Scan for the cell matching the given text and deliver its [X, Y] coordinate at center. 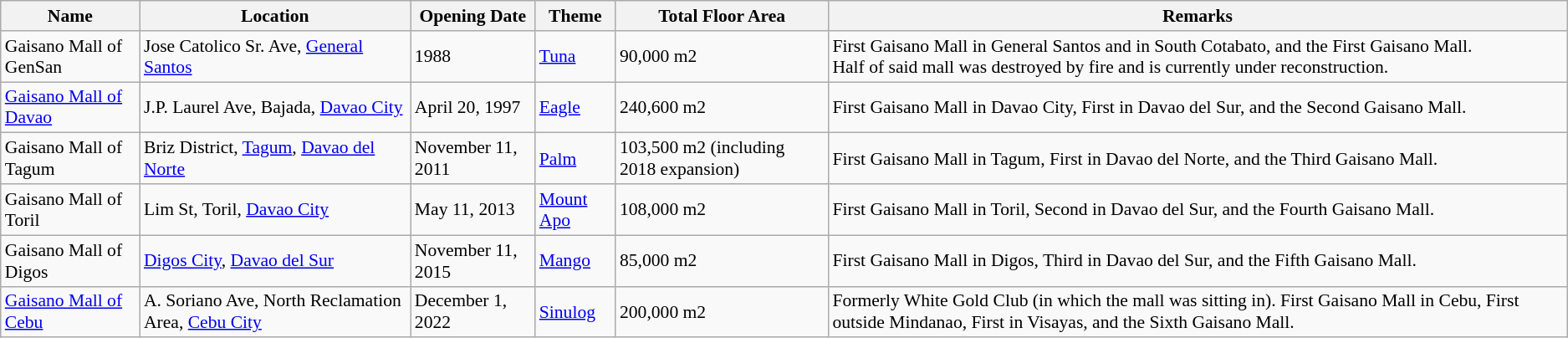
Location [275, 16]
November 11, 2011 [473, 159]
85,000 m2 [722, 261]
May 11, 2013 [473, 209]
Lim St, Toril, Davao City [275, 209]
Opening Date [473, 16]
Total Floor Area [722, 16]
Gaisano Mall of Davao [70, 107]
200,000 m2 [722, 311]
Tuna [575, 57]
Gaisano Mall of Toril [70, 209]
Jose Catolico Sr. Ave, General Santos [275, 57]
First Gaisano Mall in Davao City, First in Davao del Sur, and the Second Gaisano Mall. [1198, 107]
Sinulog [575, 311]
90,000 m2 [722, 57]
November 11, 2015 [473, 261]
Gaisano Mall of Tagum [70, 159]
240,600 m2 [722, 107]
First Gaisano Mall in Digos, Third in Davao del Sur, and the Fifth Gaisano Mall. [1198, 261]
Eagle [575, 107]
Theme [575, 16]
108,000 m2 [722, 209]
A. Soriano Ave, North Reclamation Area, Cebu City [275, 311]
Palm [575, 159]
Gaisano Mall of Cebu [70, 311]
Mango [575, 261]
Digos City, Davao del Sur [275, 261]
103,500 m2 (including 2018 expansion) [722, 159]
Gaisano Mall of GenSan [70, 57]
First Gaisano Mall in Toril, Second in Davao del Sur, and the Fourth Gaisano Mall. [1198, 209]
First Gaisano Mall in Tagum, First in Davao del Norte, and the Third Gaisano Mall. [1198, 159]
Name [70, 16]
J.P. Laurel Ave, Bajada, Davao City [275, 107]
1988 [473, 57]
December 1, 2022 [473, 311]
Mount Apo [575, 209]
Briz District, Tagum, Davao del Norte [275, 159]
Remarks [1198, 16]
April 20, 1997 [473, 107]
Gaisano Mall of Digos [70, 261]
